Determine the [X, Y] coordinate at the center of the cell enclosing the given text.  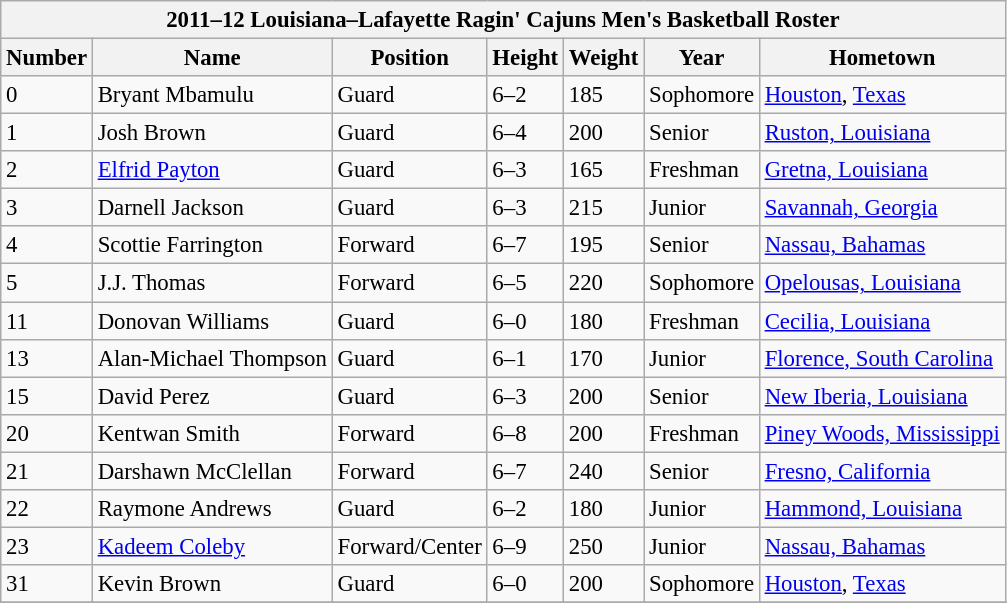
Savannah, Georgia [882, 208]
Josh Brown [212, 133]
195 [603, 245]
Darnell Jackson [212, 208]
Year [702, 58]
21 [47, 471]
Fresno, California [882, 471]
250 [603, 546]
15 [47, 396]
David Perez [212, 396]
4 [47, 245]
5 [47, 283]
Florence, South Carolina [882, 358]
215 [603, 208]
Cecilia, Louisiana [882, 321]
13 [47, 358]
170 [603, 358]
2011–12 Louisiana–Lafayette Ragin' Cajuns Men's Basketball Roster [503, 20]
Scottie Farrington [212, 245]
Opelousas, Louisiana [882, 283]
23 [47, 546]
J.J. Thomas [212, 283]
Kentwan Smith [212, 433]
Darshawn McClellan [212, 471]
Hometown [882, 58]
20 [47, 433]
Ruston, Louisiana [882, 133]
Alan-Michael Thompson [212, 358]
Hammond, Louisiana [882, 509]
220 [603, 283]
Bryant Mbamulu [212, 95]
Kevin Brown [212, 584]
New Iberia, Louisiana [882, 396]
Donovan Williams [212, 321]
2 [47, 170]
Elfrid Payton [212, 170]
Kadeem Coleby [212, 546]
Gretna, Louisiana [882, 170]
Name [212, 58]
Weight [603, 58]
Raymone Andrews [212, 509]
11 [47, 321]
Piney Woods, Mississippi [882, 433]
6–8 [525, 433]
31 [47, 584]
Height [525, 58]
Number [47, 58]
22 [47, 509]
0 [47, 95]
6–1 [525, 358]
6–5 [525, 283]
6–9 [525, 546]
3 [47, 208]
6–4 [525, 133]
240 [603, 471]
185 [603, 95]
Position [410, 58]
1 [47, 133]
Forward/Center [410, 546]
165 [603, 170]
